Output the (x, y) coordinate of the center of the cell containing the given text.  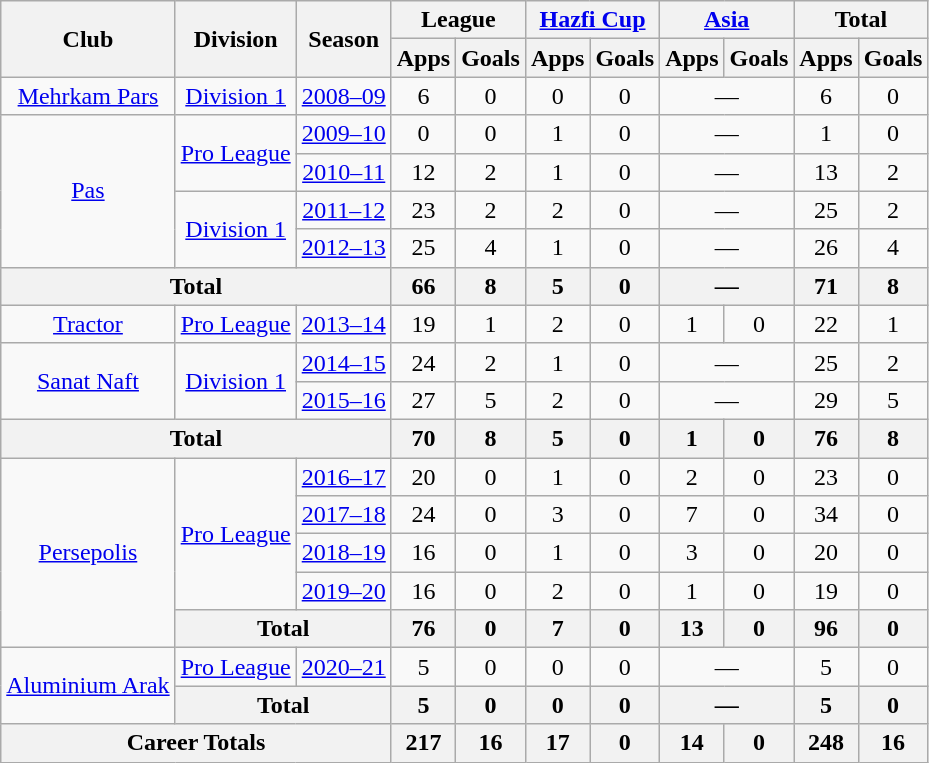
29 (826, 400)
22 (826, 324)
26 (826, 248)
12 (423, 172)
Career Totals (196, 743)
71 (826, 286)
2019–20 (344, 591)
2013–14 (344, 324)
Mehrkam Pars (88, 96)
34 (826, 515)
2015–16 (344, 400)
248 (826, 743)
17 (557, 743)
66 (423, 286)
70 (423, 438)
2011–12 (344, 210)
2009–10 (344, 134)
96 (826, 629)
League (458, 20)
Club (88, 39)
2020–21 (344, 667)
2008–09 (344, 96)
14 (692, 743)
Hazfi Cup (592, 20)
Season (344, 39)
217 (423, 743)
2018–19 (344, 553)
Tractor (88, 324)
Asia (727, 20)
Pas (88, 191)
2014–15 (344, 362)
Sanat Naft (88, 381)
Aluminium Arak (88, 686)
Persepolis (88, 553)
27 (423, 400)
Division (236, 39)
2016–17 (344, 477)
2010–11 (344, 172)
2017–18 (344, 515)
2012–13 (344, 248)
